From the cell containing the given text, extract its center point as (X, Y) coordinate. 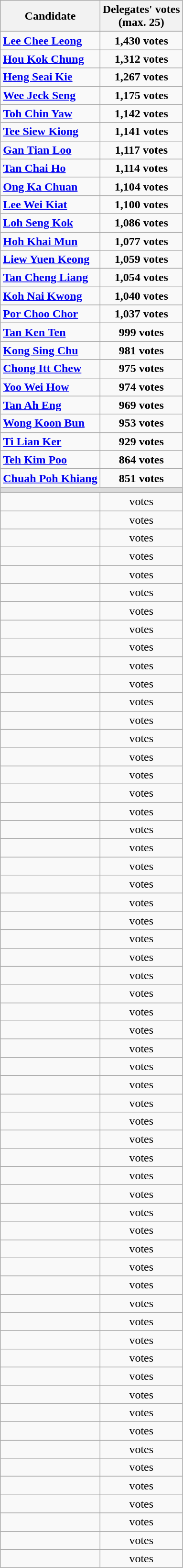
Candidate (50, 16)
Lee Chee Leong (50, 41)
Gan Tian Loo (50, 150)
Tan Ah Eng (50, 405)
Chong Itt Chew (50, 369)
1,142 votes (141, 113)
Loh Seng Kok (50, 223)
Teh Kim Poo (50, 460)
Hou Kok Chung (50, 59)
Tee Siew Kiong (50, 132)
953 votes (141, 423)
Lee Wei Kiat (50, 204)
Wee Jeck Seng (50, 95)
1,040 votes (141, 296)
864 votes (141, 460)
Yoo Wei How (50, 387)
1,117 votes (141, 150)
1,104 votes (141, 186)
1,267 votes (141, 77)
1,141 votes (141, 132)
Hoh Khai Mun (50, 241)
Ong Ka Chuan (50, 186)
1,086 votes (141, 223)
981 votes (141, 350)
Toh Chin Yaw (50, 113)
Tan Chai Ho (50, 168)
Tan Cheng Liang (50, 278)
1,054 votes (141, 278)
1,175 votes (141, 95)
Ti Lian Ker (50, 441)
1,100 votes (141, 204)
974 votes (141, 387)
1,114 votes (141, 168)
Kong Sing Chu (50, 350)
Koh Nai Kwong (50, 296)
Heng Seai Kie (50, 77)
Delegates' votes(max. 25) (141, 16)
851 votes (141, 478)
929 votes (141, 441)
1,037 votes (141, 314)
1,077 votes (141, 241)
1,312 votes (141, 59)
1,059 votes (141, 259)
1,430 votes (141, 41)
Por Choo Chor (50, 314)
Wong Koon Bun (50, 423)
Liew Yuen Keong (50, 259)
975 votes (141, 369)
Chuah Poh Khiang (50, 478)
969 votes (141, 405)
999 votes (141, 332)
Tan Ken Ten (50, 332)
